Return (X, Y) of the center of cell containing provided text 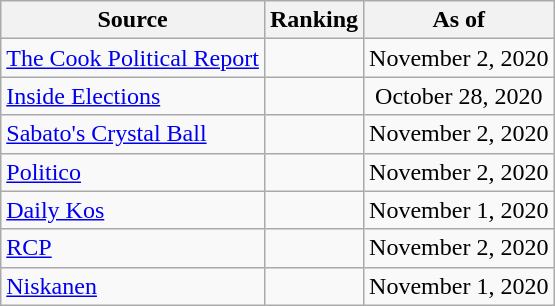
Politico (133, 172)
Ranking (314, 20)
The Cook Political Report (133, 58)
Source (133, 20)
Sabato's Crystal Ball (133, 134)
October 28, 2020 (459, 96)
Niskanen (133, 286)
RCP (133, 248)
As of (459, 20)
Daily Kos (133, 210)
Inside Elections (133, 96)
